Identify which cell holds the provided text, then report its [x, y] central coordinate. 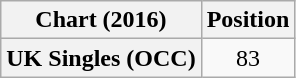
Position [248, 20]
UK Singles (OCC) [101, 58]
Chart (2016) [101, 20]
83 [248, 58]
